Return (x, y) of the center of cell containing provided text 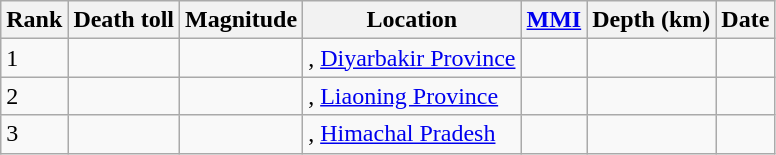
, Himachal Pradesh (412, 134)
1 (34, 58)
3 (34, 134)
Death toll (124, 20)
Date (746, 20)
Rank (34, 20)
Depth (km) (652, 20)
Magnitude (242, 20)
, Diyarbakir Province (412, 58)
2 (34, 96)
MMI (554, 20)
Location (412, 20)
, Liaoning Province (412, 96)
